Extract the [X, Y] coordinate from the center of the cell holding the provided text.  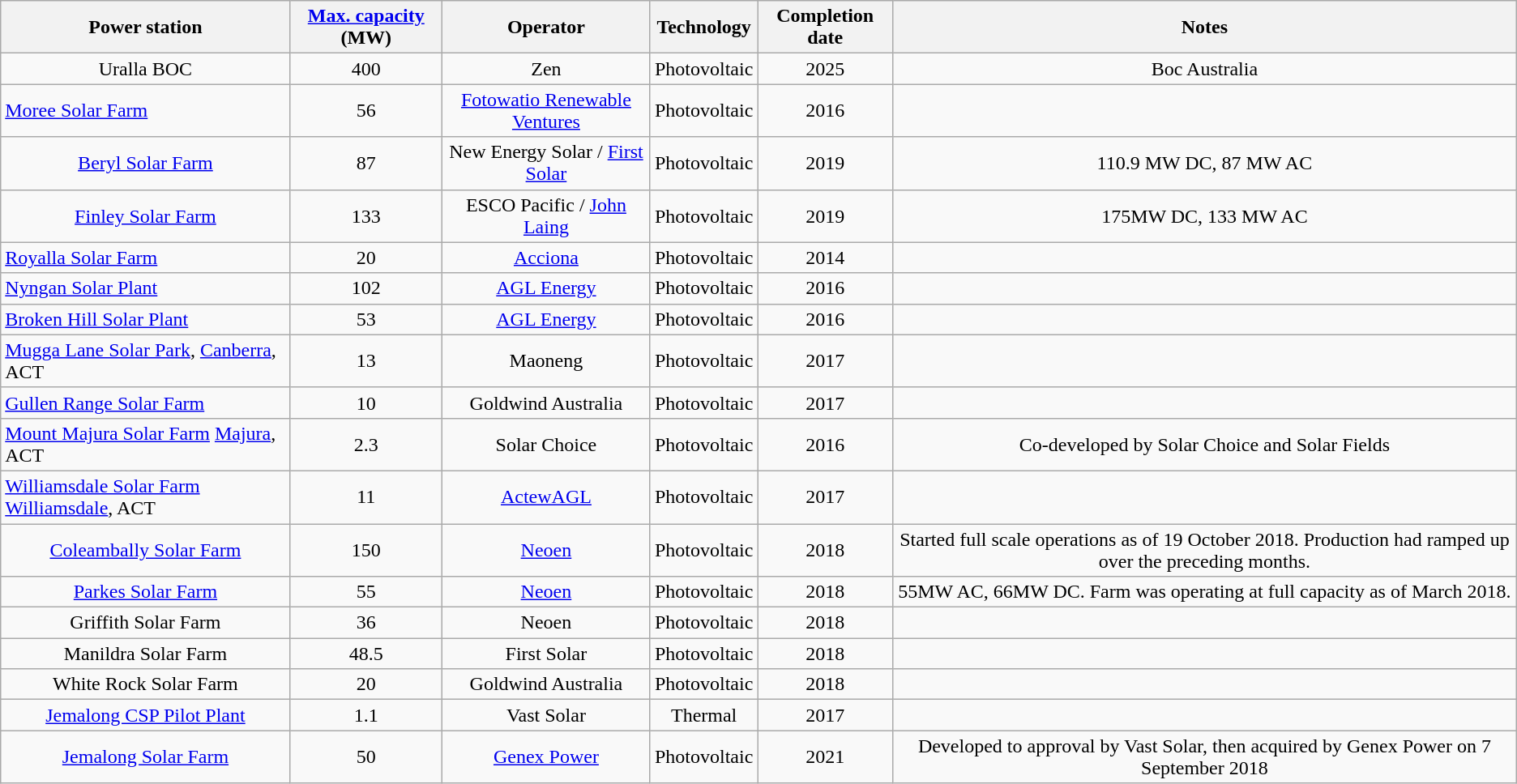
Completion date [825, 28]
10 [366, 403]
2.3 [366, 444]
36 [366, 623]
Max. capacity (MW) [366, 28]
Finley Solar Farm [146, 215]
56 [366, 110]
2014 [825, 258]
175MW DC, 133 MW AC [1205, 215]
110.9 MW DC, 87 MW AC [1205, 164]
Jemalong Solar Farm [146, 756]
Mount Majura Solar Farm Majura, ACT [146, 444]
New Energy Solar / First Solar [546, 164]
Genex Power [546, 756]
Williamsdale Solar Farm Williamsdale, ACT [146, 497]
48.5 [366, 654]
1.1 [366, 715]
87 [366, 164]
2021 [825, 756]
Nyngan Solar Plant [146, 288]
Operator [546, 28]
150 [366, 549]
Developed to approval by Vast Solar, then acquired by Genex Power on 7 September 2018 [1205, 756]
Broken Hill Solar Plant [146, 319]
Mugga Lane Solar Park, Canberra, ACT [146, 361]
ActewAGL [546, 497]
400 [366, 69]
Jemalong CSP Pilot Plant [146, 715]
Notes [1205, 28]
55 [366, 592]
55MW AC, 66MW DC. Farm was operating at full capacity as of March 2018. [1205, 592]
133 [366, 215]
Gullen Range Solar Farm [146, 403]
Started full scale operations as of 19 October 2018. Production had ramped up over the preceding months. [1205, 549]
2025 [825, 69]
Griffith Solar Farm [146, 623]
Solar Choice [546, 444]
Co-developed by Solar Choice and Solar Fields [1205, 444]
Beryl Solar Farm [146, 164]
Acciona [546, 258]
Parkes Solar Farm [146, 592]
Zen [546, 69]
Technology [703, 28]
Fotowatio Renewable Ventures [546, 110]
Moree Solar Farm [146, 110]
Coleambally Solar Farm [146, 549]
Uralla BOC [146, 69]
First Solar [546, 654]
Manildra Solar Farm [146, 654]
13 [366, 361]
ESCO Pacific / John Laing [546, 215]
Vast Solar [546, 715]
Power station [146, 28]
50 [366, 756]
11 [366, 497]
White Rock Solar Farm [146, 684]
Maoneng [546, 361]
Boc Australia [1205, 69]
102 [366, 288]
Royalla Solar Farm [146, 258]
53 [366, 319]
Thermal [703, 715]
